Return the (X, Y) coordinate for the center point of the cell that contains the specified text.  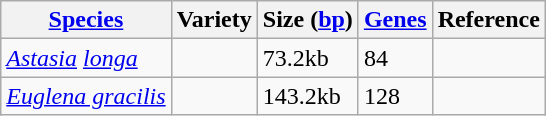
Astasia longa (86, 58)
Size (bp) (308, 20)
Euglena gracilis (86, 96)
Variety (214, 20)
Genes (395, 20)
128 (395, 96)
143.2kb (308, 96)
Reference (488, 20)
Species (86, 20)
73.2kb (308, 58)
84 (395, 58)
